Scan for the cell matching the given text and deliver its (X, Y) coordinate at center. 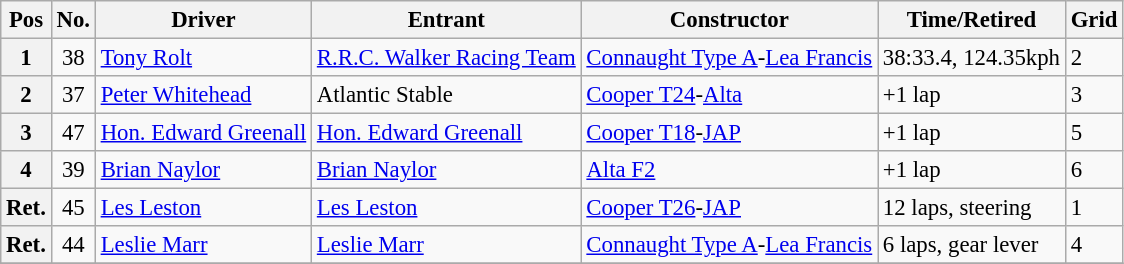
39 (73, 170)
45 (73, 208)
No. (73, 20)
12 laps, steering (972, 208)
Pos (26, 20)
Time/Retired (972, 20)
6 (1094, 170)
47 (73, 133)
Grid (1094, 20)
Cooper T26-JAP (729, 208)
Cooper T18-JAP (729, 133)
Entrant (447, 20)
Cooper T24-Alta (729, 95)
38 (73, 58)
37 (73, 95)
R.R.C. Walker Racing Team (447, 58)
Peter Whitehead (203, 95)
6 laps, gear lever (972, 245)
Constructor (729, 20)
Driver (203, 20)
38:33.4, 124.35kph (972, 58)
Atlantic Stable (447, 95)
Tony Rolt (203, 58)
5 (1094, 133)
Alta F2 (729, 170)
44 (73, 245)
